Determine the (X, Y) coordinate at the center of the cell enclosing the given text.  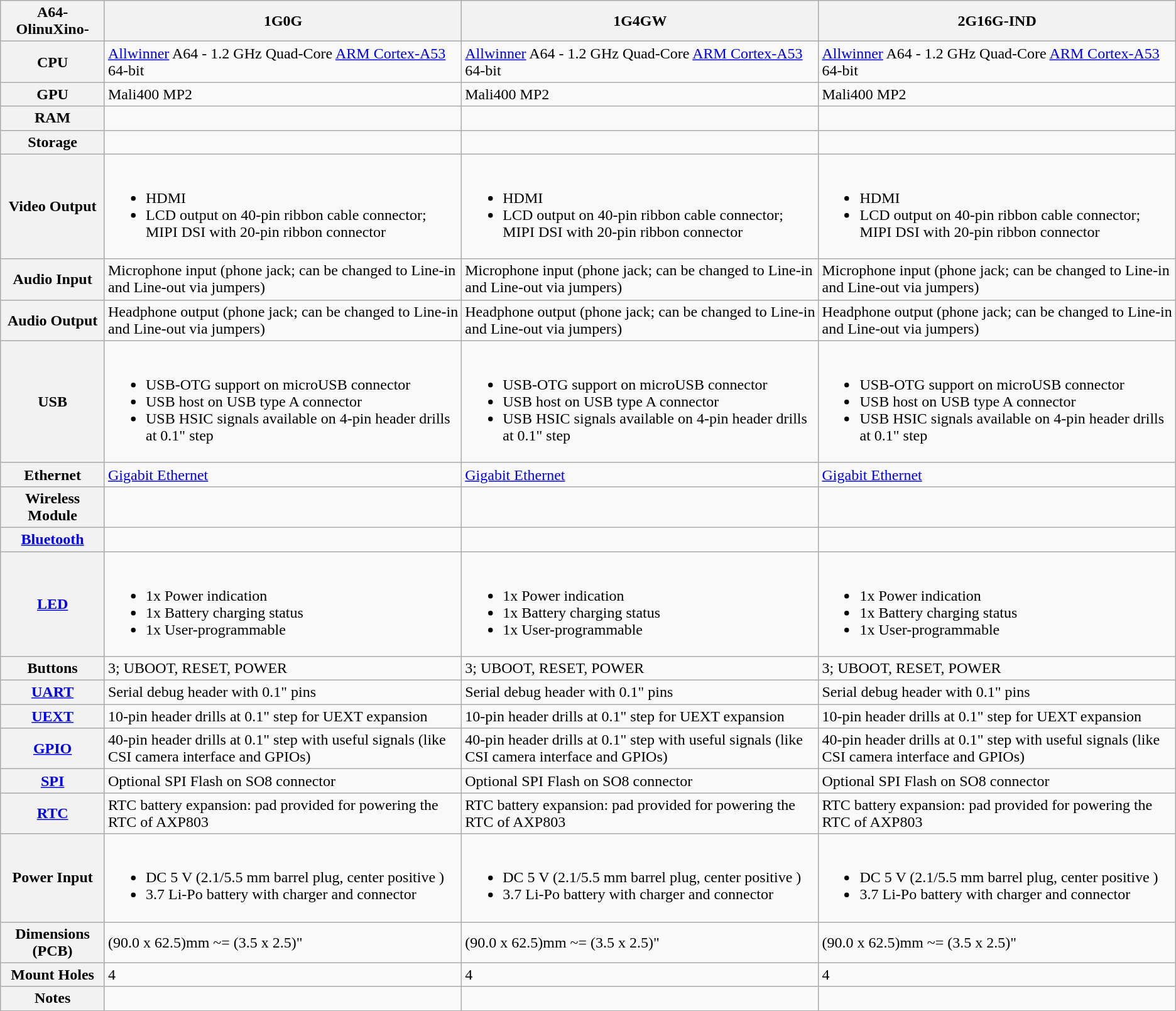
Video Output (53, 206)
UEXT (53, 716)
Buttons (53, 669)
A64-OlinuXino- (53, 21)
LED (53, 604)
Bluetooth (53, 539)
Audio Output (53, 320)
Power Input (53, 878)
UART (53, 692)
SPI (53, 781)
Dimensions (PCB) (53, 943)
RAM (53, 118)
GPU (53, 94)
Notes (53, 998)
RTC (53, 813)
Audio Input (53, 279)
1G0G (283, 21)
1G4GW (640, 21)
Storage (53, 142)
CPU (53, 62)
2G16G-IND (997, 21)
Wireless Module (53, 506)
USB (53, 402)
Ethernet (53, 474)
Mount Holes (53, 975)
GPIO (53, 749)
